For the text-containing cell, return its midpoint in [X, Y] coordinate format. 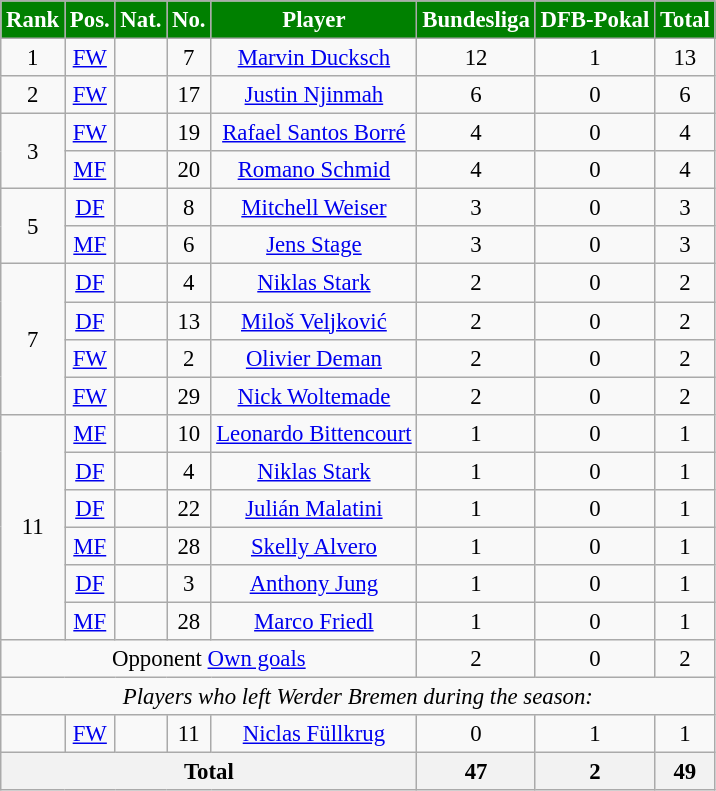
5 [33, 226]
No. [189, 20]
Player [314, 20]
Rank [33, 20]
12 [476, 58]
17 [189, 95]
Justin Njinmah [314, 95]
Romano Schmid [314, 170]
Anthony Jung [314, 584]
8 [189, 208]
Nat. [141, 20]
Opponent Own goals [209, 659]
29 [189, 396]
Bundesliga [476, 20]
Marvin Ducksch [314, 58]
Skelly Alvero [314, 546]
Miloš Veljković [314, 321]
Leonardo Bittencourt [314, 433]
Niclas Füllkrug [314, 734]
Julián Malatini [314, 509]
49 [685, 772]
19 [189, 133]
47 [476, 772]
Rafael Santos Borré [314, 133]
10 [189, 433]
Marco Friedl [314, 621]
DFB-Pokal [594, 20]
Mitchell Weiser [314, 208]
Jens Stage [314, 245]
Players who left Werder Bremen during the season: [358, 697]
Olivier Deman [314, 358]
20 [189, 170]
Pos. [90, 20]
22 [189, 509]
Nick Woltemade [314, 396]
